Determine the [x, y] coordinate at the center of the cell enclosing the given text.  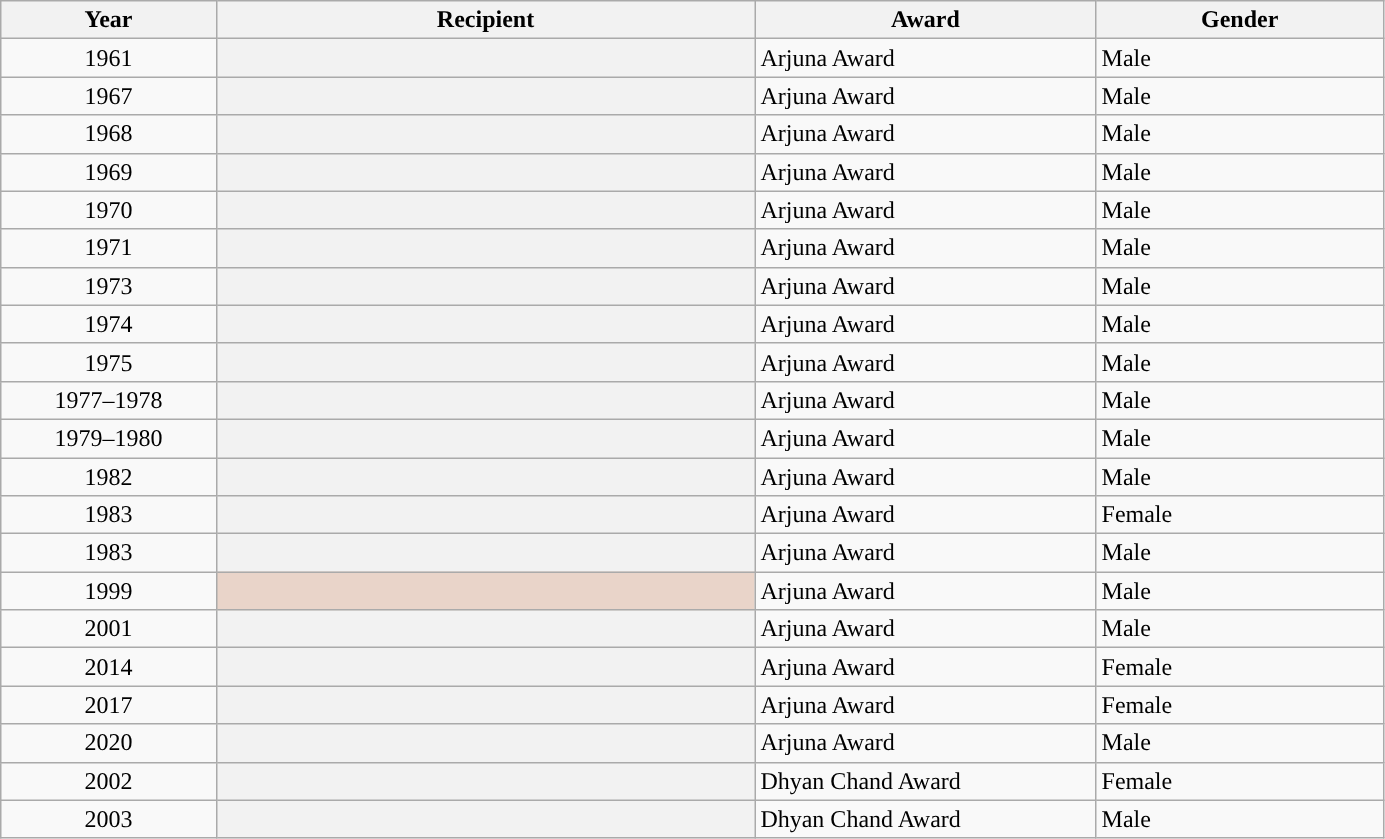
2020 [108, 743]
1979–1980 [108, 438]
1971 [108, 248]
1970 [108, 210]
1969 [108, 172]
2003 [108, 819]
2014 [108, 667]
2017 [108, 705]
Gender [1240, 20]
Recipient [486, 20]
2001 [108, 629]
1961 [108, 58]
1974 [108, 324]
1968 [108, 134]
1999 [108, 591]
2002 [108, 781]
1967 [108, 96]
1975 [108, 362]
Award [926, 20]
1977–1978 [108, 400]
1982 [108, 477]
1973 [108, 286]
Year [108, 20]
